Return the (X, Y) coordinate for the center point of the cell that contains the specified text.  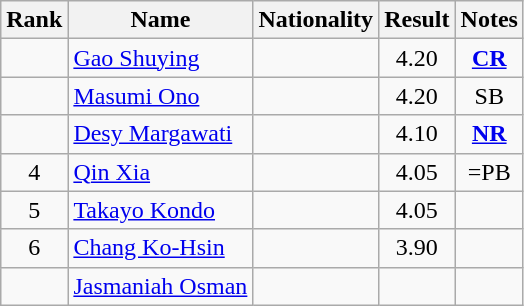
Chang Ko-Hsin (160, 248)
Masumi Ono (160, 96)
CR (489, 58)
Takayo Kondo (160, 210)
4 (34, 172)
4.10 (417, 134)
Qin Xia (160, 172)
SB (489, 96)
Gao Shuying (160, 58)
3.90 (417, 248)
Notes (489, 20)
Nationality (316, 20)
5 (34, 210)
=PB (489, 172)
NR (489, 134)
6 (34, 248)
Result (417, 20)
Rank (34, 20)
Desy Margawati (160, 134)
Name (160, 20)
Jasmaniah Osman (160, 286)
